Locate the cell with the specified text and output its [X, Y] center coordinate. 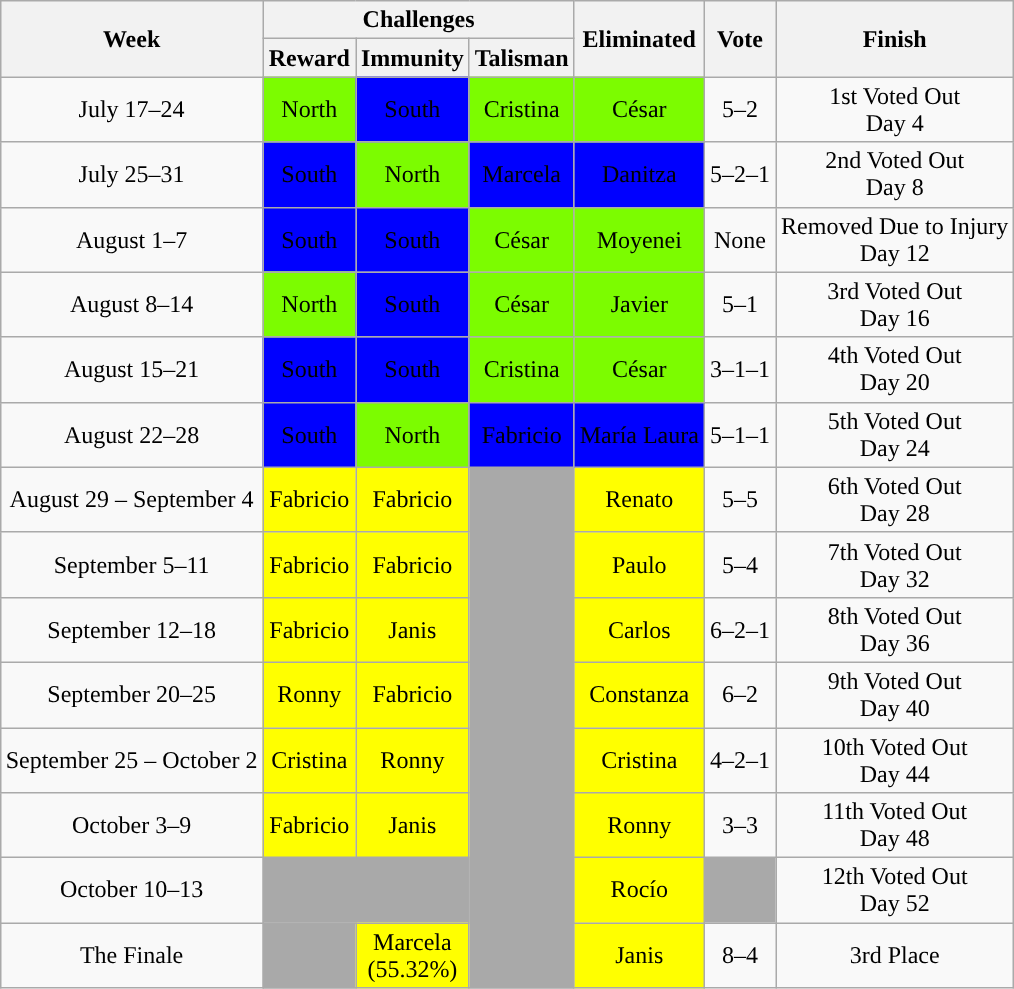
Talisman [522, 58]
August 22–28 [132, 434]
5–4 [740, 564]
October 10–13 [132, 890]
3rd Place [895, 956]
September 20–25 [132, 694]
October 3–9 [132, 826]
Javier [639, 304]
July 25–31 [132, 174]
María Laura [639, 434]
6–2 [740, 694]
Reward [309, 58]
7th Voted OutDay 32 [895, 564]
Moyenei [639, 240]
Immunity [413, 58]
Paulo [639, 564]
Danitza [639, 174]
Vote [740, 39]
September 5–11 [132, 564]
None [740, 240]
August 29 – September 4 [132, 500]
Constanza [639, 694]
4th Voted OutDay 20 [895, 370]
Eliminated [639, 39]
8–4 [740, 956]
August 1–7 [132, 240]
12th Voted OutDay 52 [895, 890]
6th Voted OutDay 28 [895, 500]
4–2–1 [740, 760]
6–2–1 [740, 630]
August 15–21 [132, 370]
Marcela [522, 174]
The Finale [132, 956]
Carlos [639, 630]
2nd Voted OutDay 8 [895, 174]
Renato [639, 500]
3–1–1 [740, 370]
5th Voted OutDay 24 [895, 434]
5–1 [740, 304]
11th Voted OutDay 48 [895, 826]
5–2 [740, 110]
5–5 [740, 500]
September 12–18 [132, 630]
September 25 – October 2 [132, 760]
Rocío [639, 890]
Removed Due to InjuryDay 12 [895, 240]
9th Voted OutDay 40 [895, 694]
Finish [895, 39]
1st Voted OutDay 4 [895, 110]
10th Voted OutDay 44 [895, 760]
August 8–14 [132, 304]
5–2–1 [740, 174]
Challenges [418, 20]
3rd Voted OutDay 16 [895, 304]
3–3 [740, 826]
5–1–1 [740, 434]
July 17–24 [132, 110]
Marcela(55.32%) [413, 956]
Week [132, 39]
8th Voted OutDay 36 [895, 630]
